Determine the [x, y] coordinate at the center of the cell enclosing the given text.  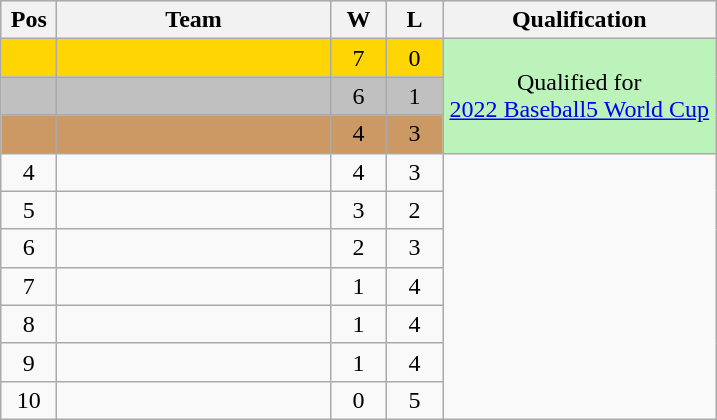
Team [194, 20]
Pos [29, 20]
9 [29, 362]
Qualified for 2022 Baseball5 World Cup [579, 96]
L [414, 20]
W [358, 20]
10 [29, 400]
Qualification [579, 20]
8 [29, 324]
